Extract the [X, Y] coordinate from the center of the cell holding the provided text.  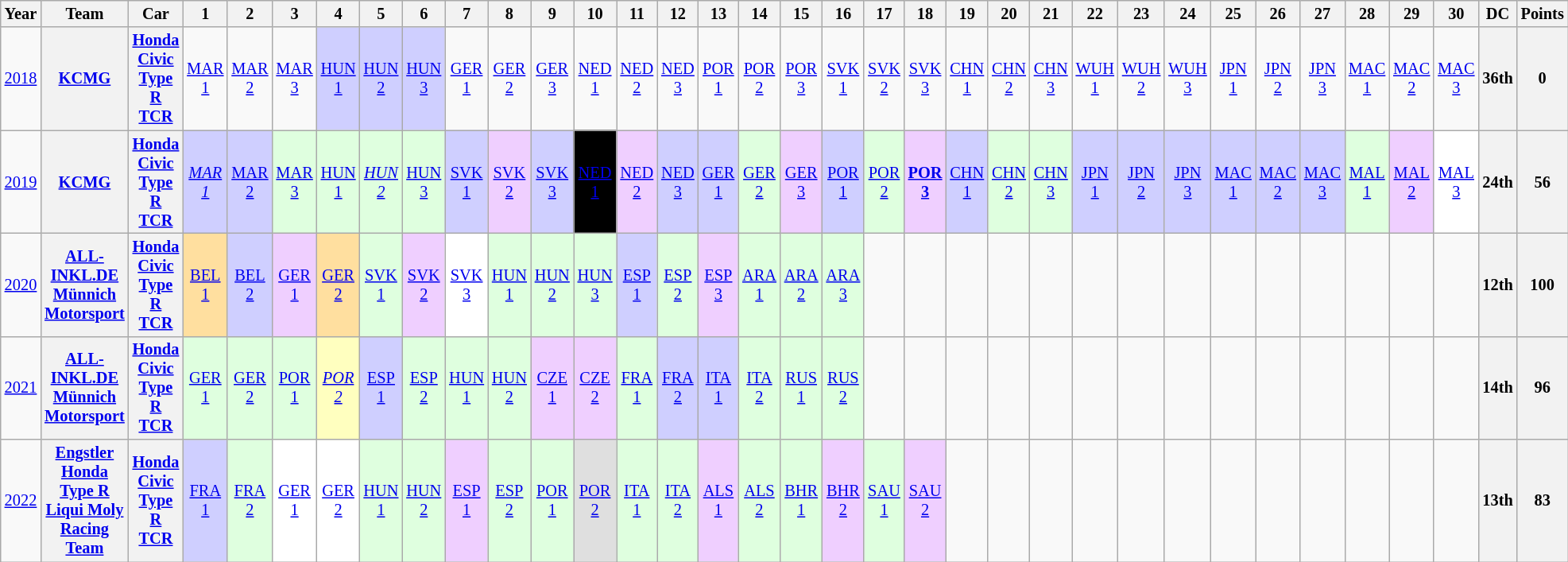
CZE2 [595, 388]
4 [339, 14]
2022 [21, 501]
20 [1009, 14]
Team [84, 14]
9 [552, 14]
SAU1 [884, 501]
Year [21, 14]
2 [250, 14]
RUS2 [844, 388]
8 [509, 14]
ALS2 [760, 501]
WUH3 [1187, 79]
13 [718, 14]
ALS1 [718, 501]
30 [1456, 14]
13th [1497, 501]
CZE1 [552, 388]
17 [884, 14]
BEL2 [250, 285]
29 [1411, 14]
BHR2 [844, 501]
MAL3 [1456, 182]
24th [1497, 182]
Points [1543, 14]
MAL1 [1367, 182]
27 [1322, 14]
21 [1051, 14]
10 [595, 14]
83 [1543, 501]
19 [966, 14]
25 [1233, 14]
WUH1 [1095, 79]
56 [1543, 182]
ARA2 [801, 285]
3 [295, 14]
16 [844, 14]
SAU2 [925, 501]
2019 [21, 182]
6 [424, 14]
ARA1 [760, 285]
BHR1 [801, 501]
12 [678, 14]
1 [205, 14]
18 [925, 14]
Car [156, 14]
7 [467, 14]
Engstler Honda Type R Liqui Moly Racing Team [84, 501]
0 [1543, 79]
24 [1187, 14]
36th [1497, 79]
RUS1 [801, 388]
DC [1497, 14]
2018 [21, 79]
12th [1497, 285]
2020 [21, 285]
100 [1543, 285]
14 [760, 14]
5 [381, 14]
2021 [21, 388]
28 [1367, 14]
22 [1095, 14]
ESP3 [718, 285]
MAL2 [1411, 182]
11 [637, 14]
ARA3 [844, 285]
WUH2 [1141, 79]
26 [1278, 14]
14th [1497, 388]
96 [1543, 388]
23 [1141, 14]
BEL1 [205, 285]
15 [801, 14]
